Find where the given text appears and provide that cell's center as (X, Y) coordinate. 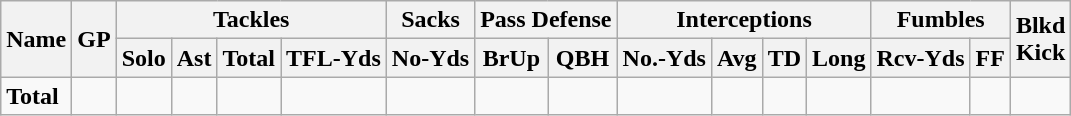
BlkdKick (1040, 39)
No-Yds (430, 58)
Fumbles (940, 20)
Sacks (430, 20)
Long (839, 58)
Rcv-Yds (920, 58)
Avg (736, 58)
No.-Yds (664, 58)
QBH (582, 58)
TFL-Yds (334, 58)
Pass Defense (546, 20)
BrUp (512, 58)
Interceptions (744, 20)
Name (36, 39)
GP (94, 39)
Solo (144, 58)
Ast (194, 58)
TD (784, 58)
Tackles (251, 20)
FF (990, 58)
